Search for the cell housing the specified text and yield its (x, y) center coordinate. 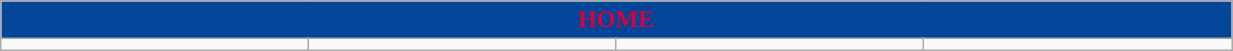
HOME (616, 20)
